Extract the [x, y] coordinate from the center of the cell holding the provided text.  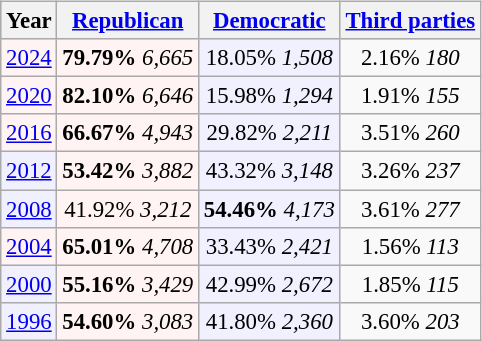
1.91% 155 [410, 96]
3.51% 260 [410, 133]
42.99% 2,672 [270, 284]
2024 [29, 58]
53.42% 3,882 [128, 171]
15.98% 1,294 [270, 96]
54.60% 3,083 [128, 321]
43.32% 3,148 [270, 171]
33.43% 2,421 [270, 246]
18.05% 1,508 [270, 58]
66.67% 4,943 [128, 133]
2000 [29, 284]
2004 [29, 246]
3.26% 237 [410, 171]
55.16% 3,429 [128, 284]
3.61% 277 [410, 209]
1.56% 113 [410, 246]
Republican [128, 21]
Year [29, 21]
1996 [29, 321]
3.60% 203 [410, 321]
2.16% 180 [410, 58]
Democratic [270, 21]
41.80% 2,360 [270, 321]
2008 [29, 209]
82.10% 6,646 [128, 96]
2016 [29, 133]
79.79% 6,665 [128, 58]
29.82% 2,211 [270, 133]
1.85% 115 [410, 284]
Third parties [410, 21]
54.46% 4,173 [270, 209]
41.92% 3,212 [128, 209]
2012 [29, 171]
65.01% 4,708 [128, 246]
2020 [29, 96]
